Provide the (X, Y) coordinate of the cell's center where the given text is located.  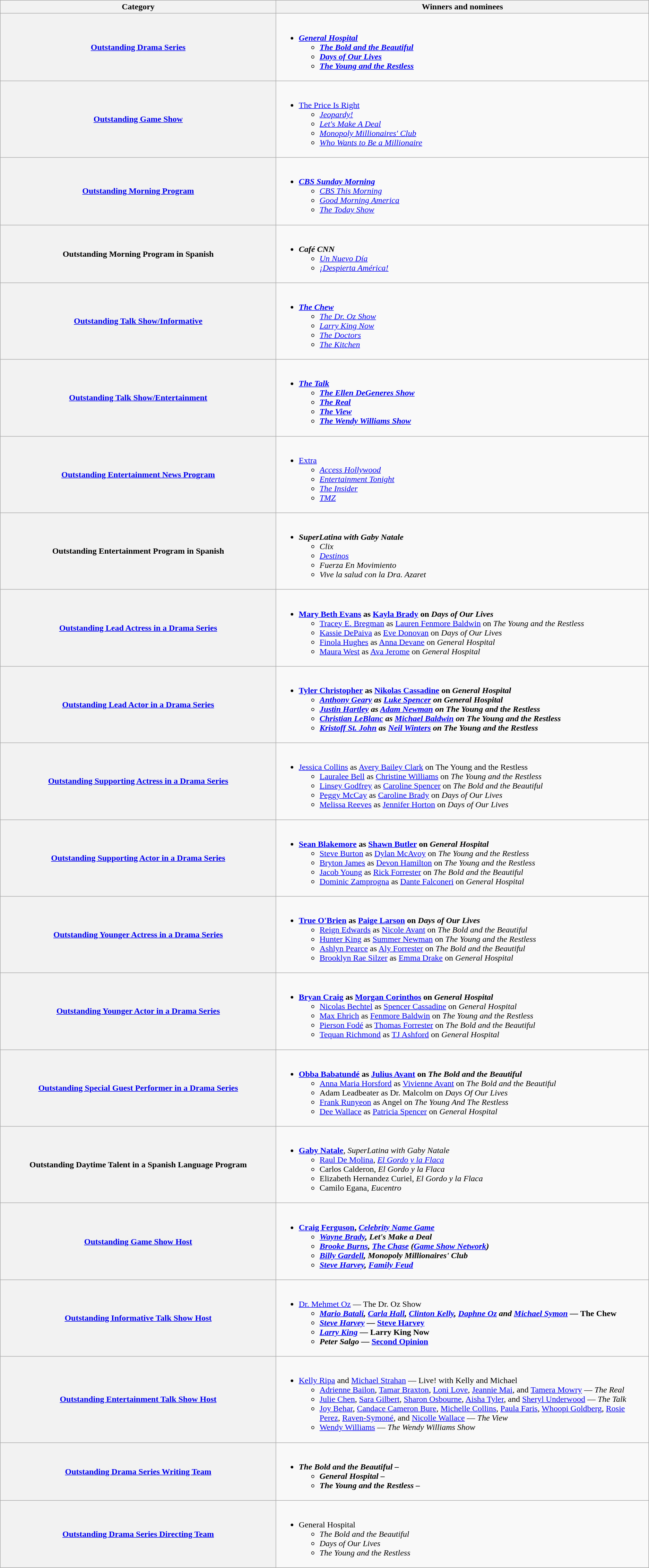
Outstanding Younger Actress in a Drama Series (138, 935)
Café CNN Un Nuevo Día ¡Despierta América! (462, 254)
Outstanding Game Show Host (138, 1241)
Outstanding Younger Actor in a Drama Series (138, 1012)
The Talk The Ellen DeGeneres Show The Real The View The Wendy Williams Show (462, 398)
Outstanding Morning Program (138, 191)
Outstanding Drama Series Directing Team (138, 1534)
Outstanding Entertainment News Program (138, 475)
Outstanding Drama Series (138, 47)
Outstanding Lead Actress in a Drama Series (138, 628)
Category (138, 7)
Outstanding Talk Show/Entertainment (138, 398)
The Chew The Dr. Oz Show Larry King Now The Doctors The Kitchen (462, 321)
Outstanding Supporting Actress in a Drama Series (138, 781)
Extra Access Hollywood Entertainment Tonight The Insider TMZ (462, 475)
Outstanding Morning Program in Spanish (138, 254)
CBS Sunday Morning CBS This Morning Good Morning America The Today Show (462, 191)
The Bold and the Beautiful – General Hospital – The Young and the Restless – (462, 1472)
SuperLatina with Gaby Natale Clix Destinos Fuerza En Movimiento Vive la salud con la Dra. Azaret (462, 551)
Outstanding Entertainment Talk Show Host (138, 1399)
Outstanding Game Show (138, 119)
Outstanding Informative Talk Show Host (138, 1318)
Outstanding Supporting Actor in a Drama Series (138, 858)
Outstanding Lead Actor in a Drama Series (138, 704)
Outstanding Daytime Talent in a Spanish Language Program (138, 1165)
Outstanding Entertainment Program in Spanish (138, 551)
The Price Is Right Jeopardy! Let's Make A Deal Monopoly Millionaires' Club Who Wants to Be a Millionaire (462, 119)
Outstanding Talk Show/Informative (138, 321)
Winners and nominees (462, 7)
Outstanding Special Guest Performer in a Drama Series (138, 1088)
Outstanding Drama Series Writing Team (138, 1472)
